Return [X, Y] of the center of cell containing provided text 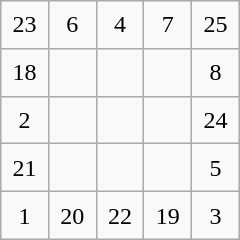
19 [168, 216]
7 [168, 25]
5 [216, 168]
4 [120, 25]
1 [25, 216]
8 [216, 72]
25 [216, 25]
21 [25, 168]
3 [216, 216]
23 [25, 25]
2 [25, 120]
18 [25, 72]
24 [216, 120]
20 [72, 216]
22 [120, 216]
6 [72, 25]
